Extract the (x, y) coordinate from the center of the cell holding the provided text.  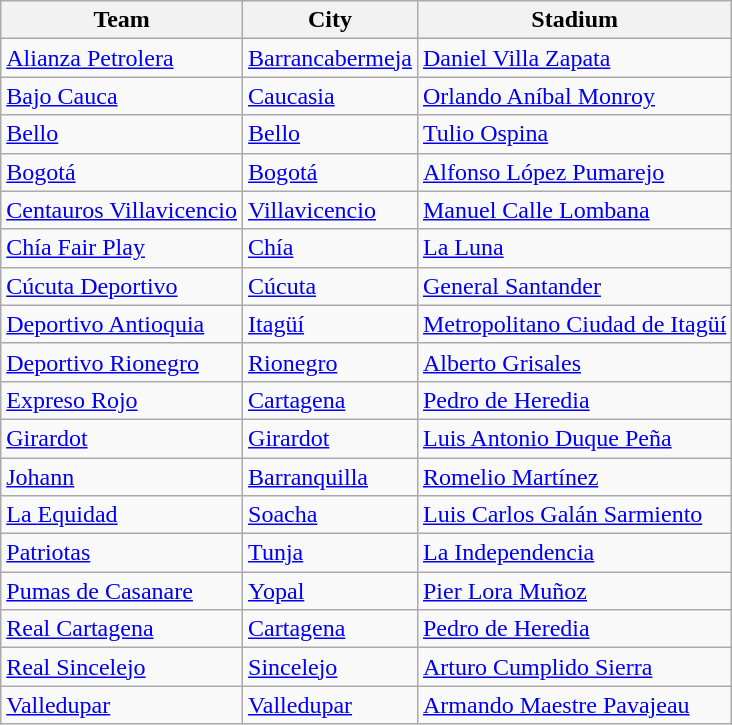
Romelio Martínez (574, 477)
Barrancabermeja (330, 58)
Manuel Calle Lombana (574, 210)
Itagüí (330, 324)
City (330, 20)
La Equidad (122, 515)
Caucasia (330, 96)
Daniel Villa Zapata (574, 58)
Luis Antonio Duque Peña (574, 438)
Centauros Villavicencio (122, 210)
La Luna (574, 248)
Stadium (574, 20)
Pier Lora Muñoz (574, 591)
Deportivo Rionegro (122, 362)
Tunja (330, 553)
Johann (122, 477)
Barranquilla (330, 477)
Team (122, 20)
La Independencia (574, 553)
Yopal (330, 591)
Luis Carlos Galán Sarmiento (574, 515)
Alberto Grisales (574, 362)
Real Sincelejo (122, 667)
Arturo Cumplido Sierra (574, 667)
Metropolitano Ciudad de Itagüí (574, 324)
Bajo Cauca (122, 96)
Expreso Rojo (122, 400)
Villavicencio (330, 210)
Orlando Aníbal Monroy (574, 96)
Sincelejo (330, 667)
Chía Fair Play (122, 248)
Pumas de Casanare (122, 591)
Real Cartagena (122, 629)
Alianza Petrolera (122, 58)
Cúcuta (330, 286)
Deportivo Antioquia (122, 324)
Cúcuta Deportivo (122, 286)
Armando Maestre Pavajeau (574, 705)
Tulio Ospina (574, 134)
Alfonso López Pumarejo (574, 172)
Patriotas (122, 553)
Rionegro (330, 362)
Soacha (330, 515)
General Santander (574, 286)
Chía (330, 248)
